For the text-containing cell, return its midpoint in (x, y) coordinate format. 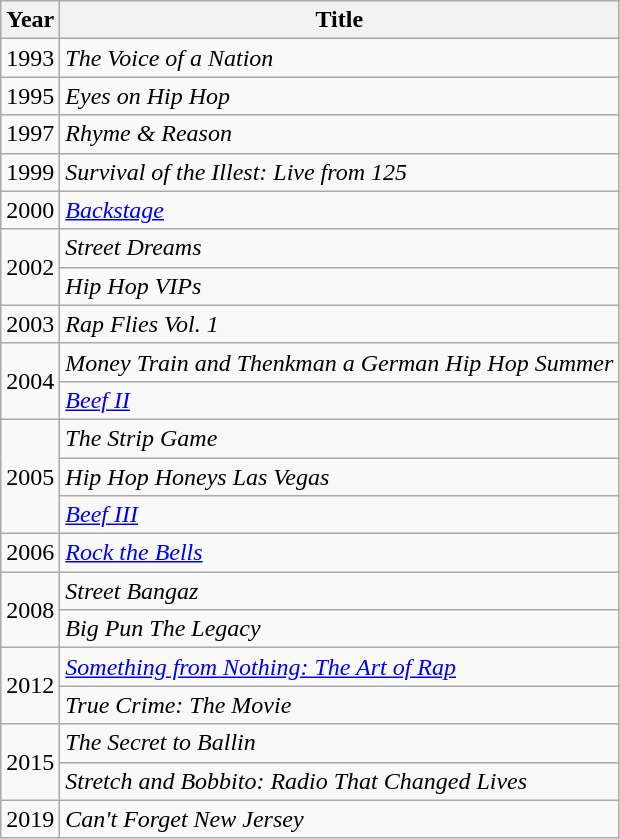
Rhyme & Reason (340, 134)
Can't Forget New Jersey (340, 819)
Beef II (340, 400)
True Crime: The Movie (340, 705)
Street Dreams (340, 248)
Hip Hop VIPs (340, 286)
1993 (30, 58)
Street Bangaz (340, 591)
The Secret to Ballin (340, 743)
Backstage (340, 210)
2012 (30, 686)
Eyes on Hip Hop (340, 96)
Survival of the Illest: Live from 125 (340, 172)
1995 (30, 96)
2008 (30, 610)
Rock the Bells (340, 553)
2004 (30, 381)
Year (30, 20)
1997 (30, 134)
2000 (30, 210)
Title (340, 20)
2006 (30, 553)
Rap Flies Vol. 1 (340, 324)
2015 (30, 762)
Hip Hop Honeys Las Vegas (340, 477)
2019 (30, 819)
Something from Nothing: The Art of Rap (340, 667)
2002 (30, 267)
Big Pun The Legacy (340, 629)
The Strip Game (340, 438)
Stretch and Bobbito: Radio That Changed Lives (340, 781)
Money Train and Thenkman a German Hip Hop Summer (340, 362)
2003 (30, 324)
1999 (30, 172)
Beef III (340, 515)
The Voice of a Nation (340, 58)
2005 (30, 476)
